Return the (x, y) coordinate for the center point of the cell that contains the specified text.  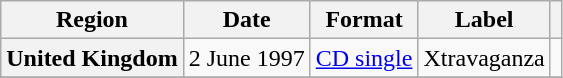
Region (92, 20)
Format (364, 20)
2 June 1997 (246, 58)
Label (484, 20)
Xtravaganza (484, 58)
United Kingdom (92, 58)
CD single (364, 58)
Date (246, 20)
